For the text-containing cell, return its midpoint in [x, y] coordinate format. 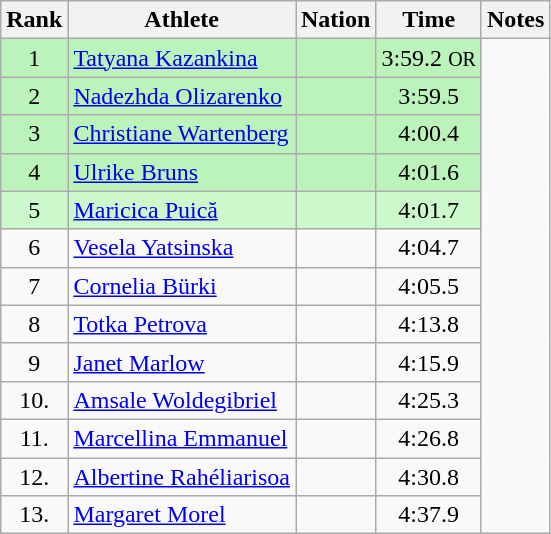
Time [429, 20]
5 [34, 210]
11. [34, 438]
3 [34, 134]
4:00.4 [429, 134]
4 [34, 172]
9 [34, 362]
Marcellina Emmanuel [182, 438]
4:01.6 [429, 172]
Vesela Yatsinska [182, 248]
4:30.8 [429, 477]
Albertine Rahéliarisoa [182, 477]
3:59.5 [429, 96]
Athlete [182, 20]
Amsale Woldegibriel [182, 400]
Nation [336, 20]
4:04.7 [429, 248]
10. [34, 400]
Maricica Puică [182, 210]
3:59.2 OR [429, 58]
4:37.9 [429, 515]
Notes [515, 20]
13. [34, 515]
4:15.9 [429, 362]
8 [34, 324]
4:05.5 [429, 286]
Cornelia Bürki [182, 286]
Ulrike Bruns [182, 172]
Rank [34, 20]
Totka Petrova [182, 324]
Margaret Morel [182, 515]
4:13.8 [429, 324]
4:01.7 [429, 210]
1 [34, 58]
12. [34, 477]
6 [34, 248]
7 [34, 286]
2 [34, 96]
4:25.3 [429, 400]
Janet Marlow [182, 362]
Christiane Wartenberg [182, 134]
4:26.8 [429, 438]
Tatyana Kazankina [182, 58]
Nadezhda Olizarenko [182, 96]
